From the cell containing the given text, extract its center point as [X, Y] coordinate. 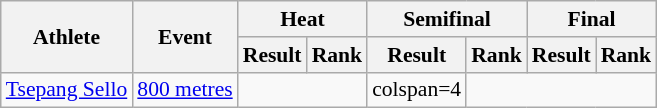
Final [592, 19]
Tsepang Sello [67, 90]
Event [184, 36]
Semifinal [447, 19]
Heat [302, 19]
colspan=4 [416, 90]
Athlete [67, 36]
800 metres [184, 90]
